Provide the [x, y] coordinate of the cell's center where the given text is located.  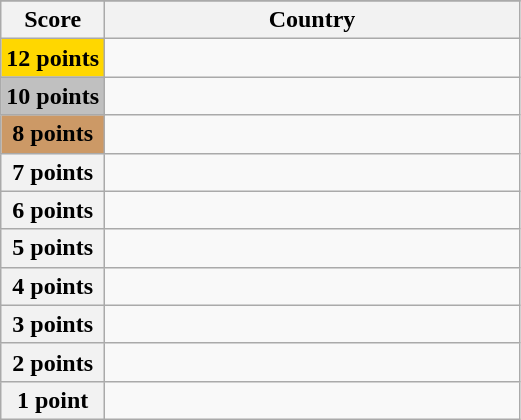
12 points [53, 58]
10 points [53, 96]
5 points [53, 248]
4 points [53, 286]
2 points [53, 362]
6 points [53, 210]
1 point [53, 400]
3 points [53, 324]
7 points [53, 172]
Country [312, 20]
Score [53, 20]
8 points [53, 134]
